Capture the cell that displays the provided text and extract its [X, Y] central coordinate. 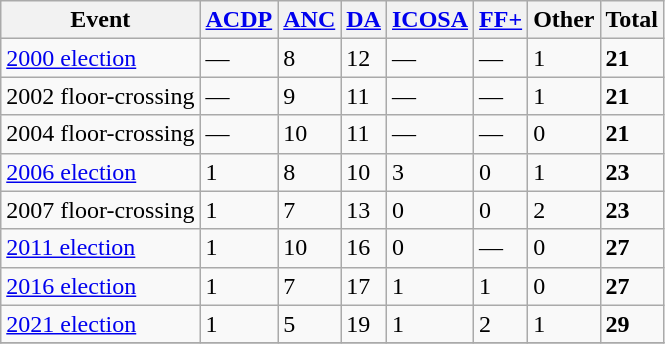
Total [632, 20]
2004 floor-crossing [100, 134]
2002 floor-crossing [100, 96]
16 [364, 248]
FF+ [501, 20]
5 [310, 324]
19 [364, 324]
2016 election [100, 286]
ANC [310, 20]
2007 floor-crossing [100, 210]
2021 election [100, 324]
Other [564, 20]
9 [310, 96]
2000 election [100, 58]
12 [364, 58]
29 [632, 324]
2011 election [100, 248]
ICOSA [430, 20]
17 [364, 286]
DA [364, 20]
13 [364, 210]
3 [430, 172]
ACDP [239, 20]
Event [100, 20]
2006 election [100, 172]
